Output the (X, Y) coordinate of the center of the cell containing the given text.  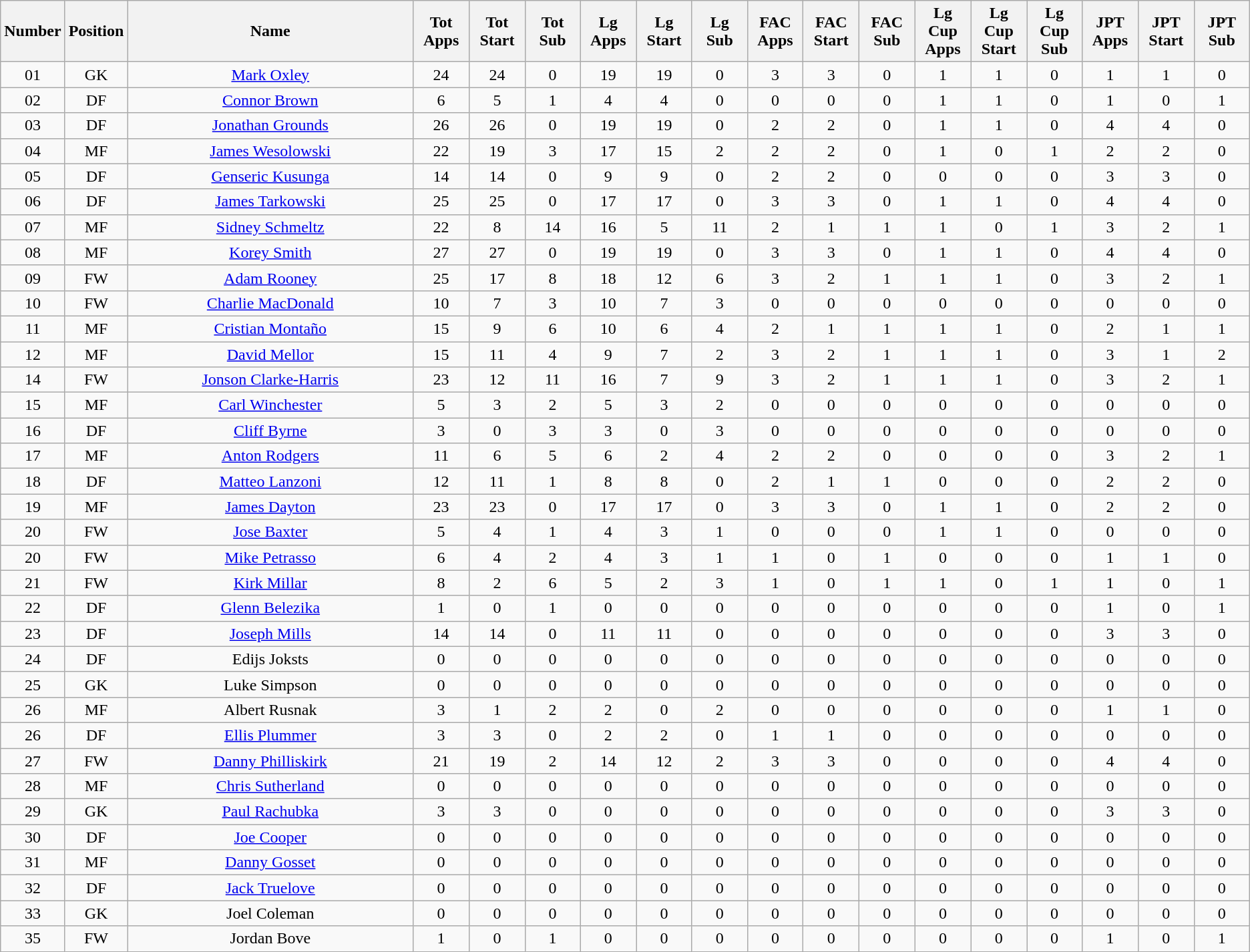
Jose Baxter (270, 532)
Jonson Clarke-Harris (270, 380)
07 (33, 227)
Chris Sutherland (270, 786)
Carl Winchester (270, 405)
Joe Cooper (270, 837)
08 (33, 252)
03 (33, 126)
James Tarkowski (270, 202)
TotApps (441, 31)
Jonathan Grounds (270, 126)
Danny Philliskirk (270, 760)
02 (33, 100)
30 (33, 837)
Luke Simpson (270, 684)
Genseric Kusunga (270, 176)
Ellis Plummer (270, 735)
Danny Gosset (270, 863)
James Wesolowski (270, 151)
31 (33, 863)
35 (33, 939)
David Mellor (270, 354)
29 (33, 812)
Matteo Lanzoni (270, 481)
Charlie MacDonald (270, 303)
Name (270, 31)
Position (96, 31)
32 (33, 888)
TotStart (497, 31)
Glenn Belezika (270, 608)
LgSub (720, 31)
Lg CupApps (943, 31)
Edijs Joksts (270, 659)
28 (33, 786)
James Dayton (270, 507)
33 (33, 913)
TotSub (553, 31)
JPTApps (1110, 31)
Adam Rooney (270, 278)
Kirk Millar (270, 583)
JPTStart (1166, 31)
Mike Petrasso (270, 557)
Joseph Mills (270, 634)
Paul Rachubka (270, 812)
Joel Coleman (270, 913)
Cristian Montaño (270, 328)
Albert Rusnak (270, 710)
Lg CupStart (999, 31)
LgApps (608, 31)
Number (33, 31)
Jack Truelove (270, 888)
Sidney Schmeltz (270, 227)
FACApps (775, 31)
04 (33, 151)
Anton Rodgers (270, 456)
FACSub (887, 31)
Jordan Bove (270, 939)
Mark Oxley (270, 75)
01 (33, 75)
FACStart (831, 31)
JPTSub (1222, 31)
09 (33, 278)
Connor Brown (270, 100)
Lg CupSub (1055, 31)
Cliff Byrne (270, 431)
LgStart (664, 31)
05 (33, 176)
Korey Smith (270, 252)
06 (33, 202)
